Return the [x, y] coordinate for the center point of the cell that contains the specified text.  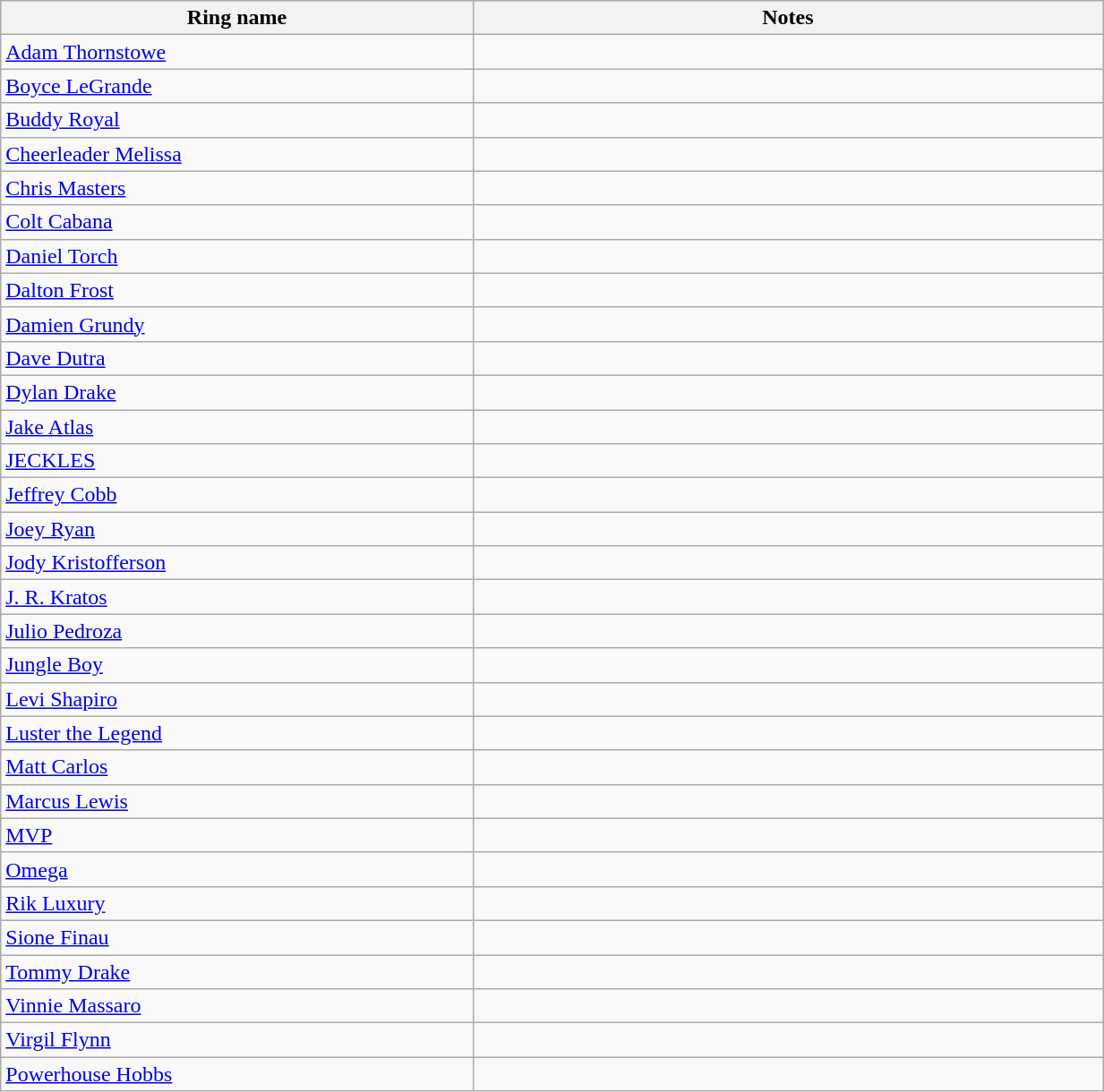
Dalton Frost [237, 290]
Boyce LeGrande [237, 86]
Daniel Torch [237, 256]
Virgil Flynn [237, 1040]
Dave Dutra [237, 358]
Jeffrey Cobb [237, 495]
Marcus Lewis [237, 801]
Notes [788, 18]
Damien Grundy [237, 324]
Jake Atlas [237, 427]
J. R. Kratos [237, 597]
Cheerleader Melissa [237, 154]
Sione Finau [237, 937]
MVP [237, 835]
Buddy Royal [237, 120]
Powerhouse Hobbs [237, 1074]
Julio Pedroza [237, 631]
Dylan Drake [237, 392]
Joey Ryan [237, 529]
Matt Carlos [237, 767]
Colt Cabana [237, 222]
Luster the Legend [237, 733]
Rik Luxury [237, 903]
Jody Kristofferson [237, 563]
Chris Masters [237, 188]
Adam Thornstowe [237, 52]
Levi Shapiro [237, 699]
Ring name [237, 18]
Tommy Drake [237, 971]
Jungle Boy [237, 665]
Omega [237, 869]
JECKLES [237, 461]
Vinnie Massaro [237, 1006]
